Detect which cell encompasses the target text, then output its [X, Y] center coordinate. 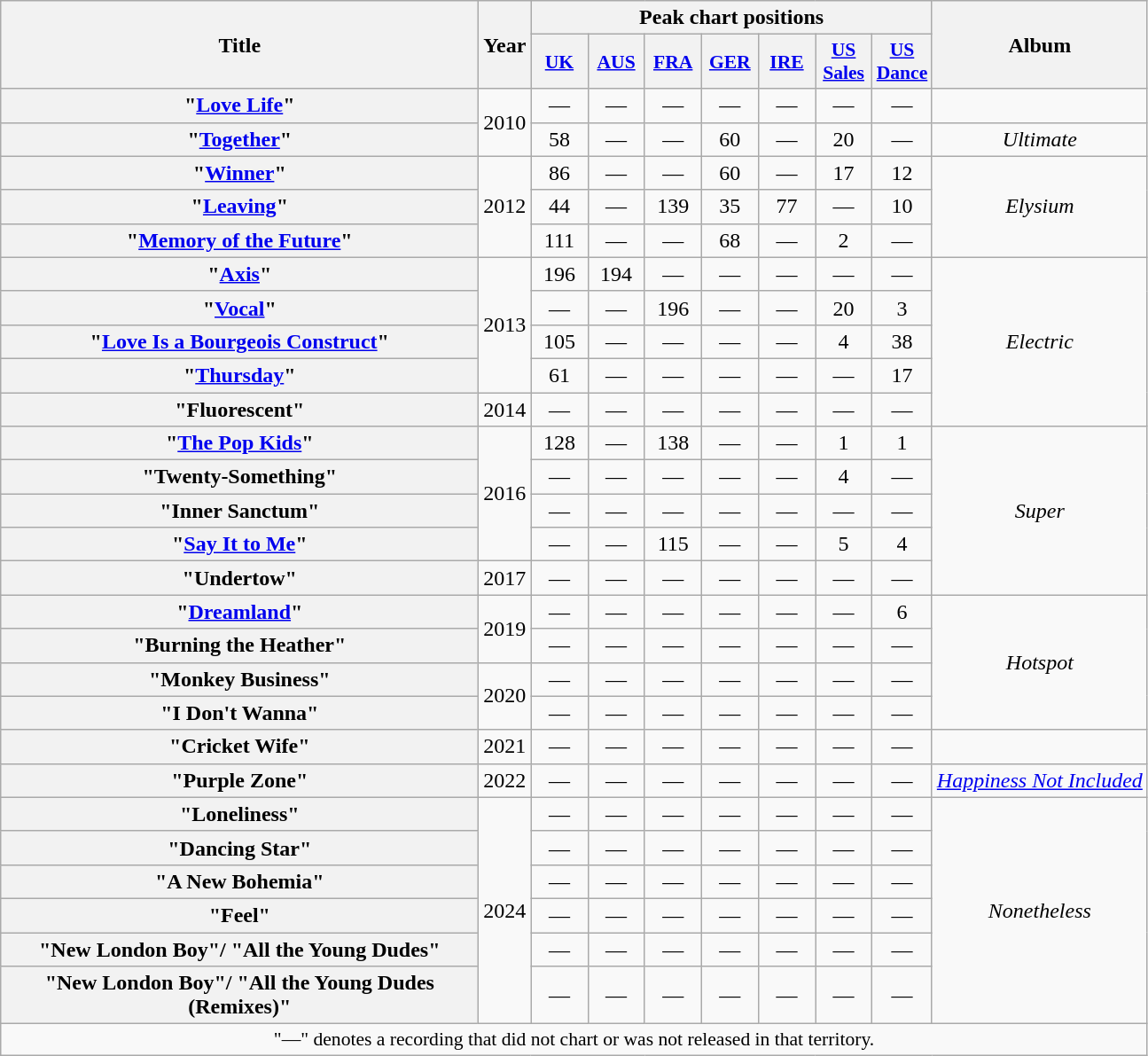
194 [616, 274]
"Inner Sanctum" [239, 511]
"Love Life" [239, 106]
"A New Bohemia" [239, 881]
Ultimate [1039, 139]
"Purple Zone" [239, 780]
105 [559, 341]
Electric [1039, 341]
2022 [505, 780]
UK [559, 62]
"Memory of the Future" [239, 240]
6 [902, 612]
2021 [505, 747]
"Winner" [239, 173]
"—" denotes a recording that did not chart or was not released in that territory. [574, 1040]
2019 [505, 629]
"Axis" [239, 274]
2 [844, 240]
"Love Is a Bourgeois Construct" [239, 341]
"New London Boy"/ "All the Young Dudes (Remixes)" [239, 995]
"Feel" [239, 915]
"Thursday" [239, 375]
"The Pop Kids" [239, 443]
115 [673, 544]
AUS [616, 62]
10 [902, 207]
111 [559, 240]
Hotspot [1039, 662]
GER [730, 62]
Super [1039, 511]
Nonetheless [1039, 910]
Year [505, 44]
86 [559, 173]
"Twenty-Something" [239, 477]
5 [844, 544]
IRE [786, 62]
"Dancing Star" [239, 848]
2013 [505, 325]
44 [559, 207]
USDance [902, 62]
"Fluorescent" [239, 409]
61 [559, 375]
"Together" [239, 139]
2017 [505, 578]
2010 [505, 122]
77 [786, 207]
2020 [505, 696]
138 [673, 443]
38 [902, 341]
Album [1039, 44]
12 [902, 173]
68 [730, 240]
128 [559, 443]
2016 [505, 494]
"I Don't Wanna" [239, 713]
"Monkey Business" [239, 679]
2012 [505, 207]
"Say It to Me" [239, 544]
Happiness Not Included [1039, 780]
"Dreamland" [239, 612]
139 [673, 207]
"Leaving" [239, 207]
58 [559, 139]
USSales [844, 62]
"Cricket Wife" [239, 747]
"Loneliness" [239, 814]
Elysium [1039, 207]
3 [902, 308]
Peak chart positions [731, 18]
2014 [505, 409]
35 [730, 207]
Title [239, 44]
2024 [505, 910]
FRA [673, 62]
"Burning the Heather" [239, 645]
"Vocal" [239, 308]
"New London Boy"/ "All the Young Dudes" [239, 950]
"Undertow" [239, 578]
